Search for the cell housing the specified text and yield its [x, y] center coordinate. 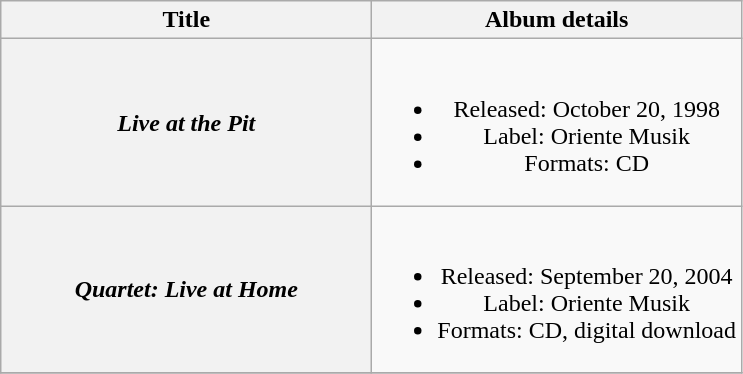
Live at the Pit [186, 122]
Released: October 20, 1998Label: Oriente MusikFormats: CD [557, 122]
Title [186, 20]
Released: September 20, 2004Label: Oriente MusikFormats: CD, digital download [557, 290]
Album details [557, 20]
Quartet: Live at Home [186, 290]
